Output the [X, Y] coordinate of the center of the cell containing the given text.  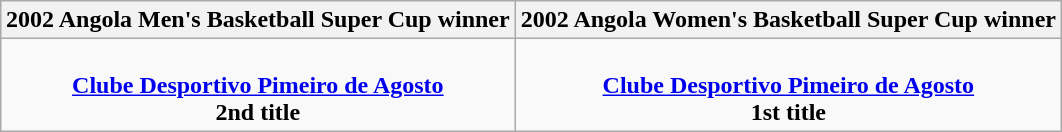
2002 Angola Women's Basketball Super Cup winner [788, 20]
Clube Desportivo Pimeiro de Agosto2nd title [258, 85]
Clube Desportivo Pimeiro de Agosto1st title [788, 85]
2002 Angola Men's Basketball Super Cup winner [258, 20]
